Scan for the cell matching the given text and deliver its (x, y) coordinate at center. 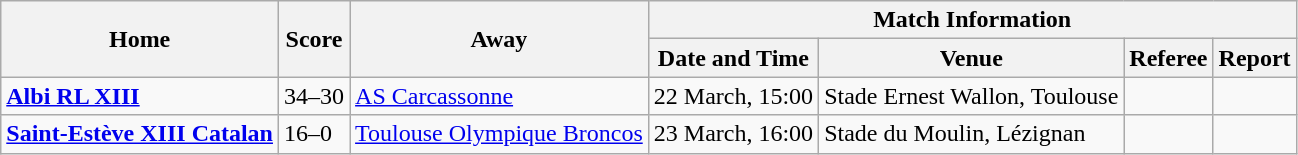
Stade du Moulin, Lézignan (972, 134)
23 March, 16:00 (733, 134)
Home (140, 39)
22 March, 15:00 (733, 96)
Score (314, 39)
Toulouse Olympique Broncos (500, 134)
34–30 (314, 96)
Away (500, 39)
16–0 (314, 134)
Report (1254, 58)
Date and Time (733, 58)
AS Carcassonne (500, 96)
Venue (972, 58)
Stade Ernest Wallon, Toulouse (972, 96)
Albi RL XIII (140, 96)
Referee (1168, 58)
Match Information (972, 20)
Saint-Estève XIII Catalan (140, 134)
